Find where the given text appears and provide that cell's center as (x, y) coordinate. 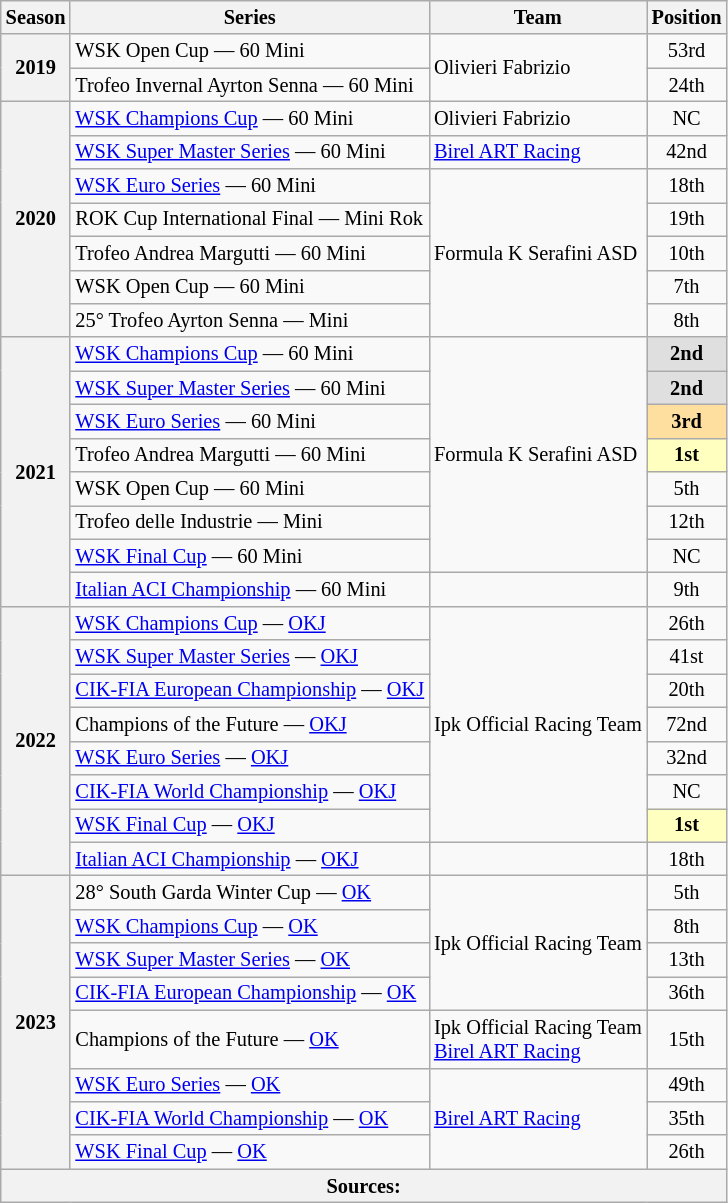
10th (687, 253)
CIK-FIA European Championship — OK (250, 993)
WSK Super Master Series — OK (250, 960)
Italian ACI Championship — 60 Mini (250, 589)
41st (687, 657)
25° Trofeo Ayrton Senna — Mini (250, 320)
13th (687, 960)
Trofeo delle Industrie — Mini (250, 522)
2023 (36, 1022)
42nd (687, 152)
Trofeo Invernal Ayrton Senna — 60 Mini (250, 85)
Team (538, 17)
49th (687, 1085)
7th (687, 287)
12th (687, 522)
WSK Euro Series — OKJ (250, 758)
2021 (36, 472)
Season (36, 17)
32nd (687, 758)
WSK Final Cup — 60 Mini (250, 556)
53rd (687, 51)
Position (687, 17)
2022 (36, 740)
WSK Champions Cup — OK (250, 926)
WSK Final Cup — OK (250, 1152)
72nd (687, 724)
3rd (687, 421)
WSK Super Master Series — OKJ (250, 657)
19th (687, 219)
ROK Cup International Final — Mini Rok (250, 219)
Series (250, 17)
Sources: (364, 1186)
9th (687, 589)
Italian ACI Championship — OKJ (250, 859)
Champions of the Future — OKJ (250, 724)
Champions of the Future — OK (250, 1039)
24th (687, 85)
CIK-FIA World Championship — OK (250, 1118)
28° South Garda Winter Cup — OK (250, 892)
15th (687, 1039)
CIK-FIA World Championship — OKJ (250, 791)
CIK-FIA European Championship — OKJ (250, 690)
35th (687, 1118)
2020 (36, 219)
WSK Euro Series — OK (250, 1085)
WSK Champions Cup — OKJ (250, 623)
Ipk Official Racing TeamBirel ART Racing (538, 1039)
36th (687, 993)
20th (687, 690)
WSK Final Cup — OKJ (250, 825)
2019 (36, 68)
